Identify which cell holds the provided text, then report its [x, y] central coordinate. 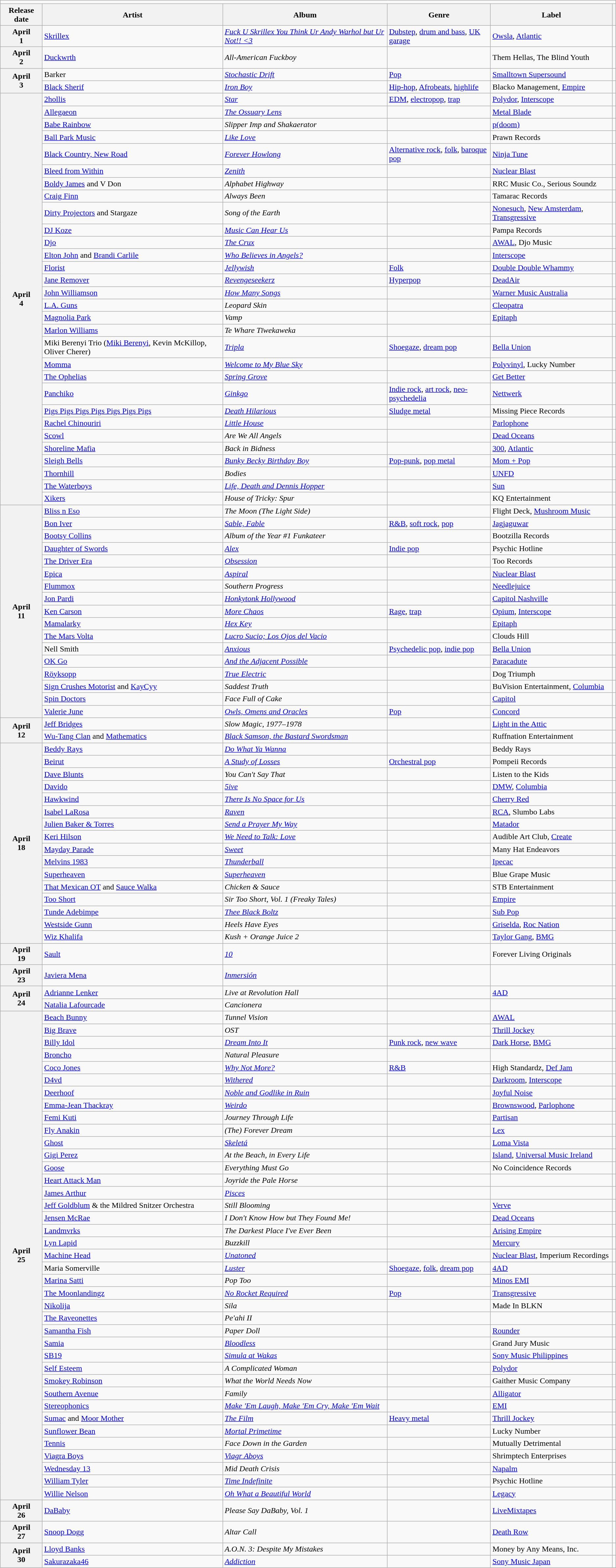
Jensen McRae [133, 1218]
Tunnel Vision [305, 1017]
RCA, Slumbo Labs [552, 811]
April11 [21, 611]
The Driver Era [133, 561]
Röyksopp [133, 674]
Joyride the Pale Horse [305, 1180]
Sub Pop [552, 912]
April24 [21, 998]
Thunderball [305, 862]
Dirty Projectors and Stargaze [133, 213]
Sweet [305, 849]
L.A. Guns [133, 305]
Interscope [552, 255]
April25 [21, 1255]
Tunde Adebimpe [133, 912]
Everything Must Go [305, 1168]
p(doom) [552, 124]
Lex [552, 1130]
Send a Prayer My Way [305, 824]
Too Short [133, 899]
April3 [21, 81]
Natural Pleasure [305, 1055]
Allegaeon [133, 112]
Daughter of Swords [133, 548]
Julien Baker & Torres [133, 824]
Many Hat Endeavors [552, 849]
Boldy James and V Don [133, 183]
Ginkgo [305, 394]
Weirdo [305, 1105]
Jeff Bridges [133, 724]
Album [305, 14]
Jon Pardi [133, 598]
Label [552, 14]
5ive [305, 786]
Journey Through Life [305, 1118]
Femi Kuti [133, 1118]
DMW, Columbia [552, 786]
Sakurazaka46 [133, 1561]
Alternative rock, folk, baroque pop [439, 154]
The Waterboys [133, 486]
Flight Deck, Mushroom Music [552, 511]
Still Blooming [305, 1205]
Paracadute [552, 661]
Like Love [305, 137]
Verve [552, 1205]
James Arthur [133, 1193]
Mom + Pop [552, 461]
Get Better [552, 377]
Iron Boy [305, 87]
Chicken & Sauce [305, 887]
Bootsy Collins [133, 536]
Deerhoof [133, 1093]
Blacko Management, Empire [552, 87]
Audible Art Club, Create [552, 837]
A Complicated Woman [305, 1368]
Bleed from Within [133, 171]
Anxious [305, 649]
Island, Universal Music Ireland [552, 1155]
Legacy [552, 1494]
Te Whare Tīwekaweka [305, 330]
Shoegaze, folk, dream pop [439, 1268]
Barker [133, 74]
Spin Doctors [133, 699]
Welcome to My Blue Sky [305, 364]
Capitol [552, 699]
Jane Remover [133, 280]
Pisces [305, 1193]
Smalltown Supersound [552, 74]
Grand Jury Music [552, 1343]
Tennis [133, 1444]
Wiz Khalifa [133, 937]
Nell Smith [133, 649]
Mid Death Crisis [305, 1469]
Shoreline Mafia [133, 448]
Pe'ahi II [305, 1318]
The Darkest Place I've Ever Been [305, 1230]
Forever Howlong [305, 154]
Napalm [552, 1469]
Epica [133, 573]
Spring Grove [305, 377]
Pigs Pigs Pigs Pigs Pigs Pigs Pigs [133, 411]
William Tyler [133, 1481]
OK Go [133, 661]
Ipecac [552, 862]
Leopard Skin [305, 305]
Slipper Imp and Shakaerator [305, 124]
Lucky Number [552, 1431]
DeadAir [552, 280]
Tripla [305, 347]
April30 [21, 1555]
Black Country, New Road [133, 154]
Natalia Lafourcade [133, 1005]
The Moonlandingz [133, 1293]
Withered [305, 1080]
Alligator [552, 1393]
How Many Songs [305, 293]
SB19 [133, 1356]
Paper Doll [305, 1331]
Skrillex [133, 36]
Nonesuch, New Amsterdam, Transgressive [552, 213]
Polydor, Interscope [552, 99]
Addiction [305, 1561]
2hollis [133, 99]
Elton John and Brandi Carlile [133, 255]
Indie rock, art rock, neo-psychedelia [439, 394]
Sun [552, 486]
Mercury [552, 1243]
Florist [133, 268]
Rage, trap [439, 611]
Double Double Whammy [552, 268]
Marina Satti [133, 1281]
Listen to the Kids [552, 774]
Landmvrks [133, 1230]
Mortal Primetime [305, 1431]
Broncho [133, 1055]
Psychedelic pop, indie pop [439, 649]
Ruffnation Entertainment [552, 736]
April1 [21, 36]
300, Atlantic [552, 448]
That Mexican OT and Sauce Walka [133, 887]
Duckwrth [133, 57]
Bloodless [305, 1343]
Pompeii Records [552, 761]
Song of the Earth [305, 213]
No Coincidence Records [552, 1168]
Dream Into It [305, 1043]
The Ophelias [133, 377]
Magnolia Park [133, 318]
Coco Jones [133, 1068]
I Don't Know How but They Found Me! [305, 1218]
Dubstep, drum and bass, UK garage [439, 36]
Music Can Hear Us [305, 230]
Bliss n Eso [133, 511]
Pampa Records [552, 230]
Alphabet Highway [305, 183]
Wu-Tang Clan and Mathematics [133, 736]
Heart Attack Man [133, 1180]
Gigi Perez [133, 1155]
Prawn Records [552, 137]
Marlon Williams [133, 330]
Black Samson, the Bastard Swordsman [305, 736]
At the Beach, in Every Life [305, 1155]
Empire [552, 899]
Joyful Noise [552, 1093]
Miki Berenyi Trio (Miki Berenyi, Kevin McKillop, Oliver Cherer) [133, 347]
EDM, electropop, trap [439, 99]
Simula at Wakas [305, 1356]
KQ Entertainment [552, 498]
Metal Blade [552, 112]
Arising Empire [552, 1230]
Polydor [552, 1368]
Folk [439, 268]
There Is No Space for Us [305, 799]
Warner Music Australia [552, 293]
Why Not More? [305, 1068]
10 [305, 954]
(The) Forever Dream [305, 1130]
April18 [21, 843]
Make 'Em Laugh, Make 'Em Cry, Make 'Em Wait [305, 1406]
Westside Gunn [133, 924]
EMI [552, 1406]
Nettwerk [552, 394]
Viagr Aboys [305, 1456]
Viagra Boys [133, 1456]
AWAL [552, 1017]
April12 [21, 730]
Griselda, Roc Nation [552, 924]
Partisan [552, 1118]
Scowl [133, 436]
Shrimptech Enterprises [552, 1456]
Bodies [305, 473]
Stochastic Drift [305, 74]
Inmersión [305, 975]
High Standardz, Def Jam [552, 1068]
Melvins 1983 [133, 862]
Who Believes in Angels? [305, 255]
Altar Call [305, 1532]
Keri Hilson [133, 837]
Momma [133, 364]
Darkroom, Interscope [552, 1080]
Brownswood, Parlophone [552, 1105]
Clouds Hill [552, 636]
Mayday Parade [133, 849]
Raven [305, 811]
Money by Any Means, Inc. [552, 1549]
Them Hellas, The Blind Youth [552, 57]
Alex [305, 548]
Dave Blunts [133, 774]
R&B [439, 1068]
Adrianne Lenker [133, 992]
Machine Head [133, 1256]
Do What Ya Wanna [305, 749]
Live at Revolution Hall [305, 992]
Hawkwind [133, 799]
Slow Magic, 1977–1978 [305, 724]
April4 [21, 299]
STB Entertainment [552, 887]
Unatoned [305, 1256]
Rachel Chinouriri [133, 423]
Stereophonics [133, 1406]
Parlophone [552, 423]
Aspiral [305, 573]
The Moon (The Light Side) [305, 511]
Lyn Lapid [133, 1243]
DJ Koze [133, 230]
Emma-Jean Thackray [133, 1105]
Life, Death and Dennis Hopper [305, 486]
Southern Progress [305, 586]
Punk rock, new wave [439, 1043]
Sila [305, 1306]
Forever Living Originals [552, 954]
UNFD [552, 473]
Cancionera [305, 1005]
Owls, Omens and Oracles [305, 711]
Willie Nelson [133, 1494]
Death Hilarious [305, 411]
A.O.N. 3: Despite My Mistakes [305, 1549]
Always Been [305, 196]
Transgressive [552, 1293]
Shoegaze, dream pop [439, 347]
Sumac and Moor Mother [133, 1418]
Ghost [133, 1143]
Panchiko [133, 394]
Vamp [305, 318]
Skeletá [305, 1143]
Revengeseekerz [305, 280]
Back in Bidness [305, 448]
Maria Somerville [133, 1268]
Nikolija [133, 1306]
R&B, soft rock, pop [439, 523]
Heavy metal [439, 1418]
Wednesday 13 [133, 1469]
Djo [133, 243]
Isabel LaRosa [133, 811]
Genre [439, 14]
Obsession [305, 561]
Made In BLKN [552, 1306]
Sault [133, 954]
Artist [133, 14]
Samia [133, 1343]
Noble and Godlike in Ruin [305, 1093]
April26 [21, 1510]
Taylor Gang, BMG [552, 937]
Dark Horse, BMG [552, 1043]
Sunflower Bean [133, 1431]
No Rocket Required [305, 1293]
Zenith [305, 171]
You Can't Say That [305, 774]
Indie pop [439, 548]
Loma Vista [552, 1143]
More Chaos [305, 611]
Beach Bunny [133, 1017]
Too Records [552, 561]
Thee Black Boltz [305, 912]
Buzzkill [305, 1243]
Pop-punk, pop metal [439, 461]
Star [305, 99]
Sleigh Bells [133, 461]
Capitol Nashville [552, 598]
Gaither Music Company [552, 1381]
Samantha Fish [133, 1331]
Family [305, 1393]
D4vd [133, 1080]
Jellywish [305, 268]
Babe Rainbow [133, 124]
Bunky Becky Birthday Boy [305, 461]
Missing Piece Records [552, 411]
Little House [305, 423]
Minos EMI [552, 1281]
DaBaby [133, 1510]
Craig Finn [133, 196]
Pop Too [305, 1281]
Cherry Red [552, 799]
Lloyd Banks [133, 1549]
BuVision Entertainment, Columbia [552, 686]
Please Say DaBaby, Vol. 1 [305, 1510]
All-American Fuckboy [305, 57]
Javiera Mena [133, 975]
Black Sherif [133, 87]
Kush + Orange Juice 2 [305, 937]
Blue Grape Music [552, 874]
Sony Music Japan [552, 1561]
Mutually Detrimental [552, 1444]
Snoop Dogg [133, 1532]
The Mars Volta [133, 636]
Valerie June [133, 711]
A Study of Losses [305, 761]
Release date [21, 14]
House of Tricky: Spur [305, 498]
Jeff Goldblum & the Mildred Snitzer Orchestra [133, 1205]
Orchestral pop [439, 761]
Ball Park Music [133, 137]
Smokey Robinson [133, 1381]
Face Down in the Garden [305, 1444]
What the World Needs Now [305, 1381]
Face Full of Cake [305, 699]
April19 [21, 954]
Sir Too Short, Vol. 1 (Freaky Tales) [305, 899]
Time Indefinite [305, 1481]
Polyvinyl, Lucky Number [552, 364]
The Ossuary Lens [305, 112]
John Williamson [133, 293]
Rounder [552, 1331]
Death Row [552, 1532]
LiveMixtapes [552, 1510]
RRC Music Co., Serious Soundz [552, 183]
Xikers [133, 498]
Davido [133, 786]
Are We All Angels [305, 436]
Heels Have Eyes [305, 924]
Needlejuice [552, 586]
Nuclear Blast, Imperium Recordings [552, 1256]
Owsla, Atlantic [552, 36]
The Crux [305, 243]
Hip-hop, Afrobeats, highlife [439, 87]
Sony Music Philippines [552, 1356]
Sludge metal [439, 411]
Bon Iver [133, 523]
The Raveonettes [133, 1318]
Sable, Fable [305, 523]
Concord [552, 711]
AWAL, Djo Music [552, 243]
Mamalarky [133, 624]
Light in the Attic [552, 724]
Southern Avenue [133, 1393]
Honkytonk Hollywood [305, 598]
Dog Triumph [552, 674]
Jagjaguwar [552, 523]
Hyperpop [439, 280]
We Need to Talk: Love [305, 837]
Self Esteem [133, 1368]
Matador [552, 824]
Sign Crushes Motorist and KayCyy [133, 686]
Thornhill [133, 473]
And the Adjacent Possible [305, 661]
Lucro Sucio; Los Ojos del Vacio [305, 636]
The Film [305, 1418]
Opium, Interscope [552, 611]
Ken Carson [133, 611]
Luster [305, 1268]
Fuck U Skrillex You Think Ur Andy Warhol but Ur Not!! <3 [305, 36]
April27 [21, 1532]
April2 [21, 57]
True Electric [305, 674]
Billy Idol [133, 1043]
Goose [133, 1168]
April23 [21, 975]
Hex Key [305, 624]
Bootzilla Records [552, 536]
Album of the Year #1 Funkateer [305, 536]
Fly Anakin [133, 1130]
Big Brave [133, 1030]
Tamarac Records [552, 196]
Beirut [133, 761]
Ninja Tune [552, 154]
Flummox [133, 586]
Cleopatra [552, 305]
Saddest Truth [305, 686]
Oh What a Beautiful World [305, 1494]
OST [305, 1030]
